Find where the given text appears and provide that cell's center as [X, Y] coordinate. 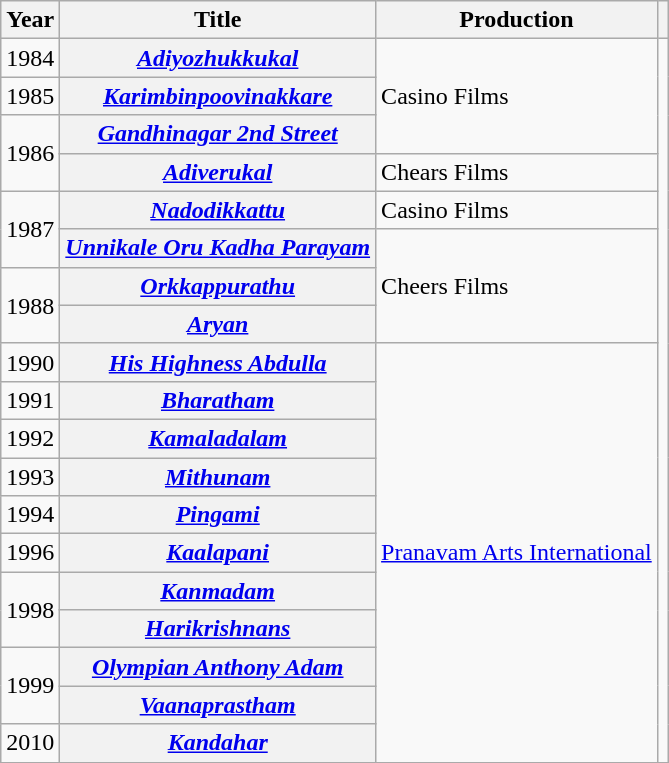
1993 [30, 477]
Olympian Anthony Adam [218, 667]
Nadodikkattu [218, 210]
1990 [30, 362]
Kaalapani [218, 553]
Unnikale Oru Kadha Parayam [218, 248]
Adiverukal [218, 172]
1999 [30, 686]
Harikrishnans [218, 629]
Kanmadam [218, 591]
Chears Films [517, 172]
1996 [30, 553]
1998 [30, 610]
Vaanaprastham [218, 705]
1988 [30, 305]
1992 [30, 438]
Mithunam [218, 477]
Adiyozhukkukal [218, 58]
Production [517, 20]
Kandahar [218, 743]
1986 [30, 153]
His Highness Abdulla [218, 362]
1985 [30, 96]
Bharatham [218, 400]
Gandhinagar 2nd Street [218, 134]
Orkkappurathu [218, 286]
1984 [30, 58]
Year [30, 20]
2010 [30, 743]
Aryan [218, 324]
1994 [30, 515]
Pranavam Arts International [517, 552]
Kamaladalam [218, 438]
1991 [30, 400]
Cheers Films [517, 286]
Title [218, 20]
1987 [30, 229]
Pingami [218, 515]
Karimbinpoovinakkare [218, 96]
